Pinpoint the cell where the given text exists, returning its [X, Y] midpoint coordinate. 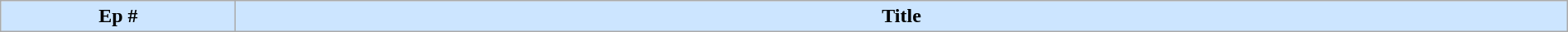
Ep # [118, 16]
Title [901, 16]
